Find where the given text appears and provide that cell's center as (X, Y) coordinate. 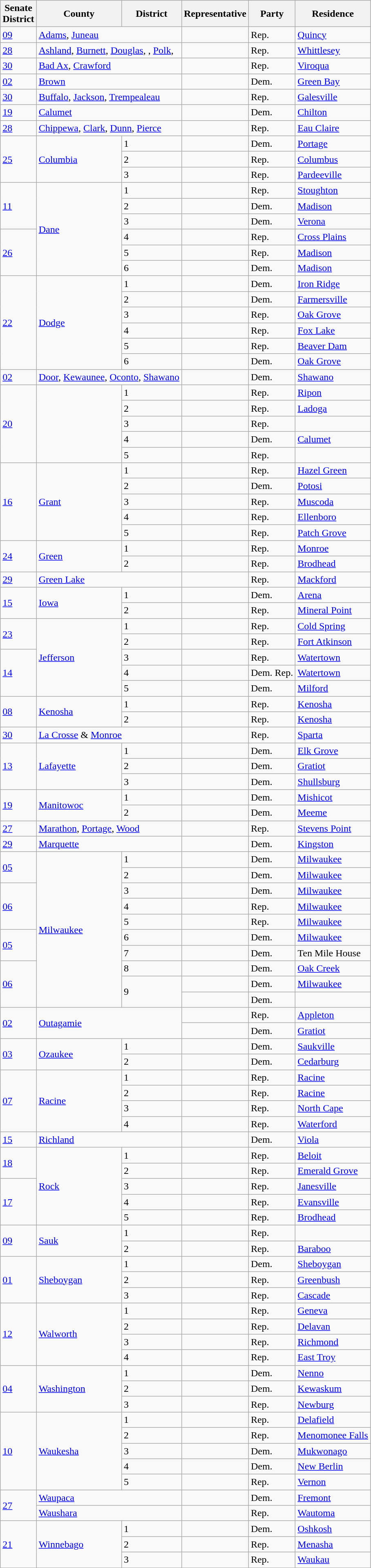
Farmersville (333, 299)
Lafayette (79, 766)
Dane (79, 229)
21 (18, 1544)
01 (18, 1280)
Fremont (333, 1498)
Columbus (333, 159)
Meeme (333, 813)
Arena (333, 595)
Richmond (333, 1342)
Ten Mile House (333, 953)
07 (18, 1101)
Nenno (333, 1373)
Baraboo (333, 1249)
Kingston (333, 844)
Green Bay (333, 81)
Menasha (333, 1544)
23 (18, 634)
Newburg (333, 1404)
Residence (333, 14)
Ozaukee (79, 1054)
Waukesha (79, 1451)
Waupaca (109, 1498)
Delavan (333, 1326)
Delafield (333, 1420)
Mackford (333, 579)
Viola (333, 1140)
SenateDistrict (18, 14)
Saukville (333, 1046)
Shawano (333, 377)
Wautoma (333, 1513)
Oak Creek (333, 969)
Monroe (333, 548)
Cold Spring (333, 626)
9 (151, 992)
16 (18, 502)
Dem. Rep. (272, 673)
7 (151, 953)
Iowa (79, 603)
Jefferson (79, 657)
Verona (333, 222)
Dodge (79, 323)
Columbia (79, 159)
10 (18, 1451)
Geneva (333, 1311)
Stevens Point (333, 828)
08 (18, 711)
17 (18, 1202)
Mishicot (333, 797)
Eau Claire (333, 128)
Mukwonago (333, 1451)
Janesville (333, 1186)
Mineral Point (333, 610)
Outagamie (109, 1023)
District (151, 14)
Cross Plains (333, 237)
Galesville (333, 97)
Manitowoc (79, 805)
Waukau (333, 1560)
New Berlin (333, 1467)
Elk Grove (333, 751)
Green (79, 556)
Buffalo, Jackson, Trempealeau (109, 97)
East Troy (333, 1357)
22 (18, 323)
Fort Atkinson (333, 642)
Waushara (109, 1513)
Shullsburg (333, 782)
Patch Grove (333, 533)
Potosi (333, 486)
Milford (333, 688)
Evansville (333, 1202)
Marquette (109, 844)
Cascade (333, 1295)
12 (18, 1334)
Menomonee Falls (333, 1435)
Stoughton (333, 190)
Party (272, 14)
Washington (79, 1389)
Green Lake (109, 579)
Kewaskum (333, 1389)
13 (18, 766)
25 (18, 159)
Hazel Green (333, 471)
Waterford (333, 1124)
Emerald Grove (333, 1171)
11 (18, 206)
8 (151, 969)
Greenbush (333, 1280)
Whittlesey (333, 50)
18 (18, 1163)
Ellenboro (333, 517)
Walworth (79, 1334)
Vernon (333, 1482)
Ashland, Burnett, Douglas, , Polk, (109, 50)
Richland (109, 1140)
Grant (79, 502)
03 (18, 1054)
County (79, 14)
Appleton (333, 1015)
Winnebago (79, 1544)
Chippewa, Clark, Dunn, Pierce (109, 128)
Door, Kewaunee, Oconto, Shawano (109, 377)
14 (18, 673)
Sparta (333, 735)
Cedarburg (333, 1062)
Chilton (333, 112)
26 (18, 253)
04 (18, 1389)
Portage (333, 144)
Marathon, Portage, Wood (109, 828)
Rock (79, 1186)
North Cape (333, 1108)
Pardeeville (333, 175)
Muscoda (333, 502)
Brown (109, 81)
Beaver Dam (333, 346)
Quincy (333, 35)
20 (18, 424)
Iron Ridge (333, 284)
Ripon (333, 393)
Ladoga (333, 408)
Bad Ax, Crawford (109, 66)
Oshkosh (333, 1529)
Fox Lake (333, 330)
Adams, Juneau (109, 35)
24 (18, 556)
Sauk (79, 1241)
Representative (215, 14)
La Crosse & Monroe (109, 735)
Beloit (333, 1155)
Viroqua (333, 66)
